Output the (x, y) coordinate of the center of the cell containing the given text.  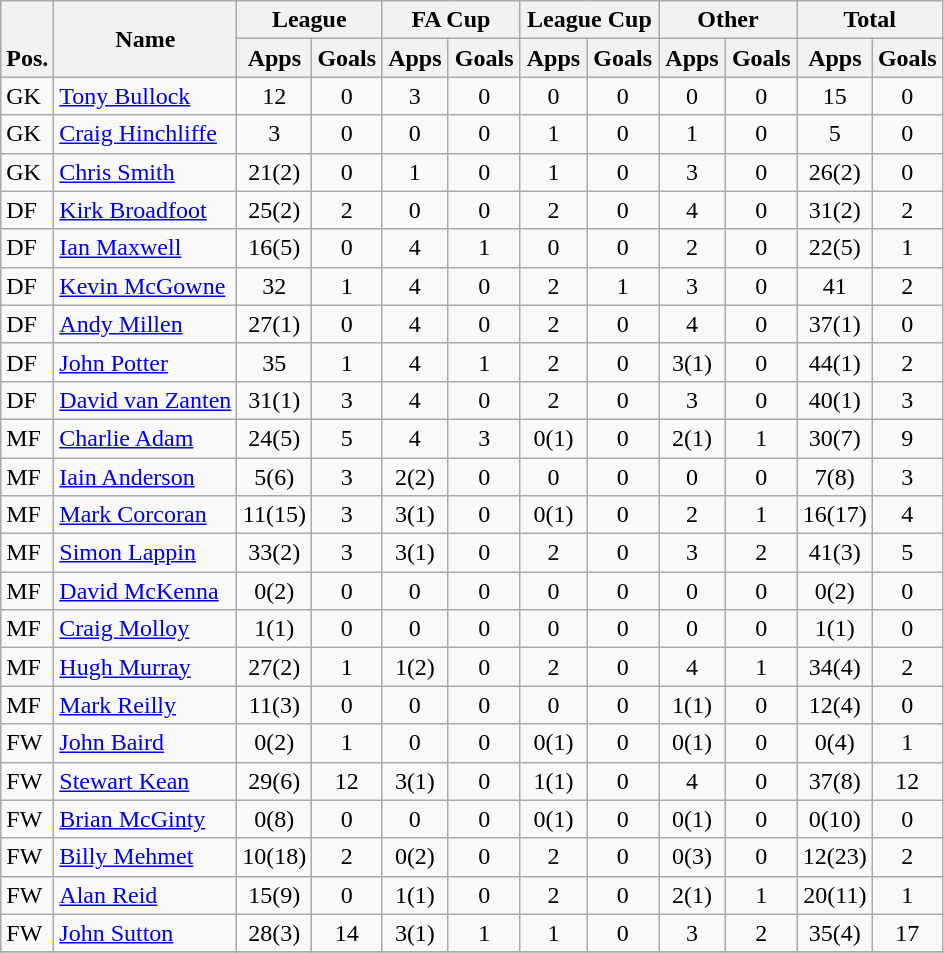
12(4) (834, 705)
Mark Reilly (146, 705)
35 (274, 362)
10(18) (274, 857)
25(2) (274, 210)
12(23) (834, 857)
31(2) (834, 210)
11(15) (274, 515)
24(5) (274, 438)
League (310, 20)
Simon Lappin (146, 553)
5(6) (274, 477)
9 (907, 438)
Other (728, 20)
29(6) (274, 781)
Brian McGinty (146, 819)
0(10) (834, 819)
21(2) (274, 172)
37(8) (834, 781)
Craig Hinchliffe (146, 134)
Stewart Kean (146, 781)
Billy Mehmet (146, 857)
41(3) (834, 553)
33(2) (274, 553)
Pos. (28, 39)
0(4) (834, 743)
32 (274, 286)
16(17) (834, 515)
0(3) (692, 857)
David van Zanten (146, 400)
27(1) (274, 324)
Chris Smith (146, 172)
28(3) (274, 933)
John Baird (146, 743)
John Potter (146, 362)
30(7) (834, 438)
Hugh Murray (146, 667)
26(2) (834, 172)
15(9) (274, 895)
0(8) (274, 819)
David McKenna (146, 591)
14 (347, 933)
37(1) (834, 324)
31(1) (274, 400)
7(8) (834, 477)
Total (870, 20)
40(1) (834, 400)
Tony Bullock (146, 96)
35(4) (834, 933)
16(5) (274, 248)
44(1) (834, 362)
Mark Corcoran (146, 515)
15 (834, 96)
Name (146, 39)
34(4) (834, 667)
Charlie Adam (146, 438)
Iain Anderson (146, 477)
Craig Molloy (146, 629)
22(5) (834, 248)
John Sutton (146, 933)
27(2) (274, 667)
League Cup (590, 20)
20(11) (834, 895)
Andy Millen (146, 324)
41 (834, 286)
2(2) (416, 477)
Alan Reid (146, 895)
Ian Maxwell (146, 248)
FA Cup (452, 20)
Kirk Broadfoot (146, 210)
17 (907, 933)
11(3) (274, 705)
1(2) (416, 667)
Kevin McGowne (146, 286)
